Determine the (x, y) coordinate at the center of the cell enclosing the given text.  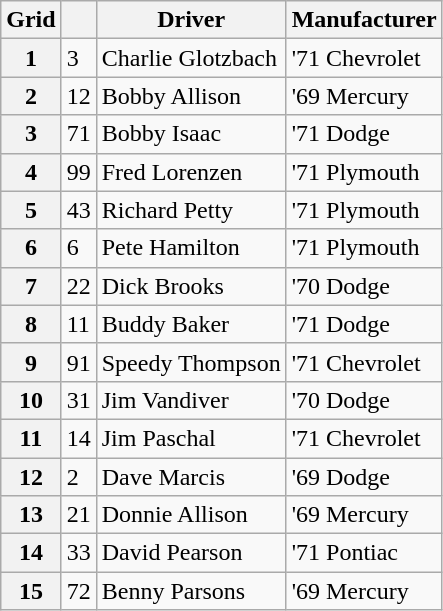
David Pearson (191, 553)
91 (78, 362)
Bobby Allison (191, 96)
Manufacturer (364, 20)
Jim Vandiver (191, 400)
Speedy Thompson (191, 362)
7 (31, 286)
'71 Pontiac (364, 553)
9 (31, 362)
33 (78, 553)
43 (78, 210)
71 (78, 134)
21 (78, 515)
Charlie Glotzbach (191, 58)
13 (31, 515)
Dick Brooks (191, 286)
Benny Parsons (191, 591)
4 (31, 172)
15 (31, 591)
22 (78, 286)
72 (78, 591)
5 (31, 210)
Fred Lorenzen (191, 172)
31 (78, 400)
99 (78, 172)
Richard Petty (191, 210)
Driver (191, 20)
Buddy Baker (191, 324)
Bobby Isaac (191, 134)
1 (31, 58)
'69 Dodge (364, 477)
10 (31, 400)
8 (31, 324)
Pete Hamilton (191, 248)
Dave Marcis (191, 477)
Jim Paschal (191, 438)
Donnie Allison (191, 515)
Grid (31, 20)
